Output the [X, Y] coordinate of the center of the cell containing the given text.  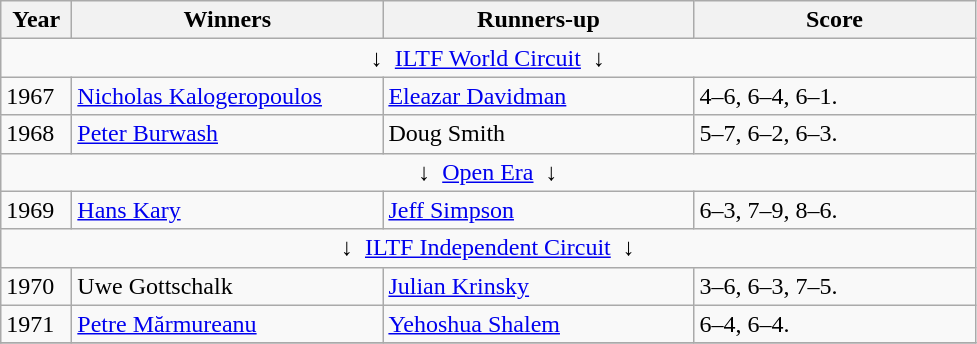
↓ Open Era ↓ [488, 172]
3–6, 6–3, 7–5. [834, 286]
1968 [36, 134]
1967 [36, 96]
Doug Smith [538, 134]
Winners [228, 20]
Jeff Simpson [538, 210]
Petre Mărmureanu [228, 324]
Hans Kary [228, 210]
6–4, 6–4. [834, 324]
Eleazar Davidman [538, 96]
Score [834, 20]
Julian Krinsky [538, 286]
1970 [36, 286]
Uwe Gottschalk [228, 286]
5–7, 6–2, 6–3. [834, 134]
6–3, 7–9, 8–6. [834, 210]
Yehoshua Shalem [538, 324]
↓ ILTF World Circuit ↓ [488, 58]
Year [36, 20]
Nicholas Kalogeropoulos [228, 96]
1969 [36, 210]
↓ ILTF Independent Circuit ↓ [488, 248]
4–6, 6–4, 6–1. [834, 96]
Peter Burwash [228, 134]
1971 [36, 324]
Runners-up [538, 20]
